Return the (x, y) coordinate for the center point of the cell that contains the specified text.  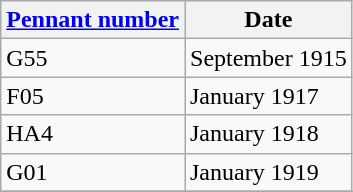
HA4 (93, 134)
F05 (93, 96)
G55 (93, 58)
G01 (93, 172)
Pennant number (93, 20)
January 1918 (268, 134)
September 1915 (268, 58)
Date (268, 20)
January 1919 (268, 172)
January 1917 (268, 96)
